Provide the (X, Y) coordinate of the cell's center where the given text is located.  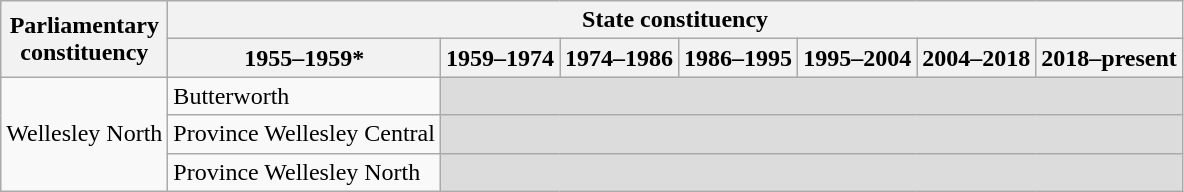
State constituency (676, 20)
1974–1986 (620, 58)
Province Wellesley Central (304, 134)
Province Wellesley North (304, 172)
2018–present (1110, 58)
1986–1995 (738, 58)
1955–1959* (304, 58)
Butterworth (304, 96)
2004–2018 (976, 58)
Wellesley North (84, 134)
1959–1974 (500, 58)
1995–2004 (858, 58)
Parliamentaryconstituency (84, 39)
